Determine the (X, Y) coordinate at the center of the cell enclosing the given text.  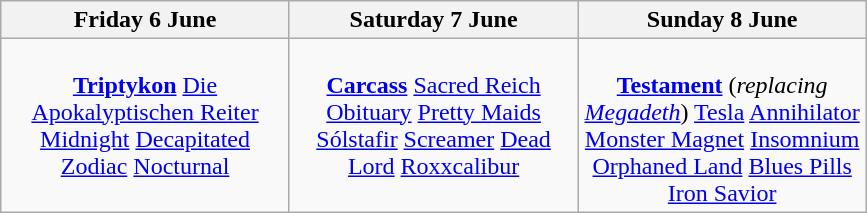
Sunday 8 June (722, 20)
Saturday 7 June (434, 20)
Triptykon Die Apokalyptischen Reiter Midnight Decapitated Zodiac Nocturnal (146, 126)
Friday 6 June (146, 20)
Carcass Sacred Reich Obituary Pretty Maids Sólstafir Screamer Dead Lord Roxxcalibur (434, 126)
Testament (replacing Megadeth) Tesla Annihilator Monster Magnet Insomnium Orphaned Land Blues Pills Iron Savior (722, 126)
